For the text-containing cell, return its midpoint in [X, Y] coordinate format. 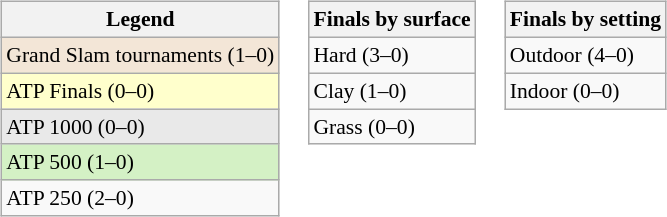
Legend [140, 20]
Grand Slam tournaments (1–0) [140, 55]
ATP 1000 (0–0) [140, 127]
Hard (3–0) [392, 55]
Finals by surface [392, 20]
Indoor (0–0) [586, 91]
ATP 500 (1–0) [140, 162]
Clay (1–0) [392, 91]
Outdoor (4–0) [586, 55]
ATP 250 (2–0) [140, 198]
Grass (0–0) [392, 127]
Finals by setting [586, 20]
ATP Finals (0–0) [140, 91]
